Determine the [X, Y] coordinate at the center of the cell enclosing the given text.  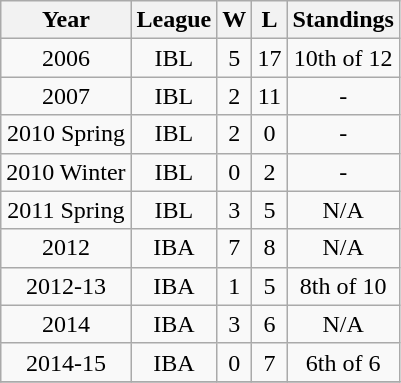
8 [270, 248]
L [270, 20]
W [234, 20]
League [174, 20]
8th of 10 [343, 286]
2010 Spring [66, 134]
2012 [66, 248]
2007 [66, 96]
11 [270, 96]
2011 Spring [66, 210]
2014-15 [66, 362]
2014 [66, 324]
10th of 12 [343, 58]
Year [66, 20]
6 [270, 324]
2012-13 [66, 286]
6th of 6 [343, 362]
2006 [66, 58]
17 [270, 58]
Standings [343, 20]
1 [234, 286]
2010 Winter [66, 172]
